From the cell containing the given text, extract its center point as (X, Y) coordinate. 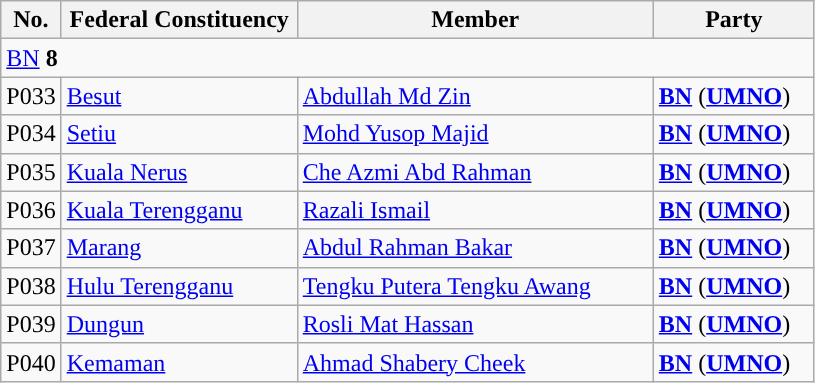
BN 8 (408, 58)
P033 (31, 96)
Federal Constituency (179, 20)
Setiu (179, 134)
Tengku Putera Tengku Awang (475, 286)
P038 (31, 286)
P034 (31, 134)
P040 (31, 362)
P037 (31, 248)
P035 (31, 172)
Abdullah Md Zin (475, 96)
Kuala Nerus (179, 172)
Hulu Terengganu (179, 286)
Besut (179, 96)
Rosli Mat Hassan (475, 324)
Member (475, 20)
Dungun (179, 324)
Razali Ismail (475, 210)
Mohd Yusop Majid (475, 134)
Che Azmi Abd Rahman (475, 172)
Kemaman (179, 362)
Marang (179, 248)
P039 (31, 324)
Kuala Terengganu (179, 210)
Party (734, 20)
Abdul Rahman Bakar (475, 248)
Ahmad Shabery Cheek (475, 362)
No. (31, 20)
P036 (31, 210)
